Capture the cell that displays the provided text and extract its (X, Y) central coordinate. 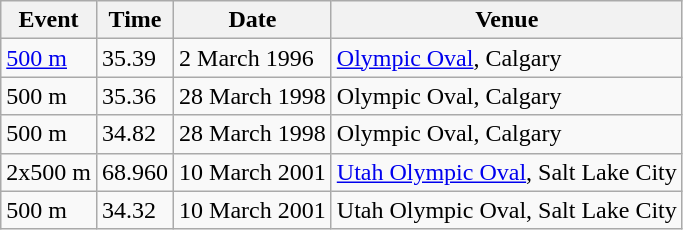
34.32 (134, 210)
35.39 (134, 58)
35.36 (134, 96)
Date (253, 20)
Time (134, 20)
34.82 (134, 134)
2 March 1996 (253, 58)
2x500 m (49, 172)
Venue (506, 20)
68.960 (134, 172)
Event (49, 20)
